Identify which cell holds the provided text, then report its [X, Y] central coordinate. 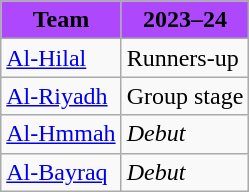
Al-Hilal [61, 58]
Runners-up [185, 58]
Team [61, 20]
Al-Riyadh [61, 96]
Group stage [185, 96]
2023–24 [185, 20]
Al-Bayraq [61, 172]
Al-Hmmah [61, 134]
